Detect which cell encompasses the target text, then output its [x, y] center coordinate. 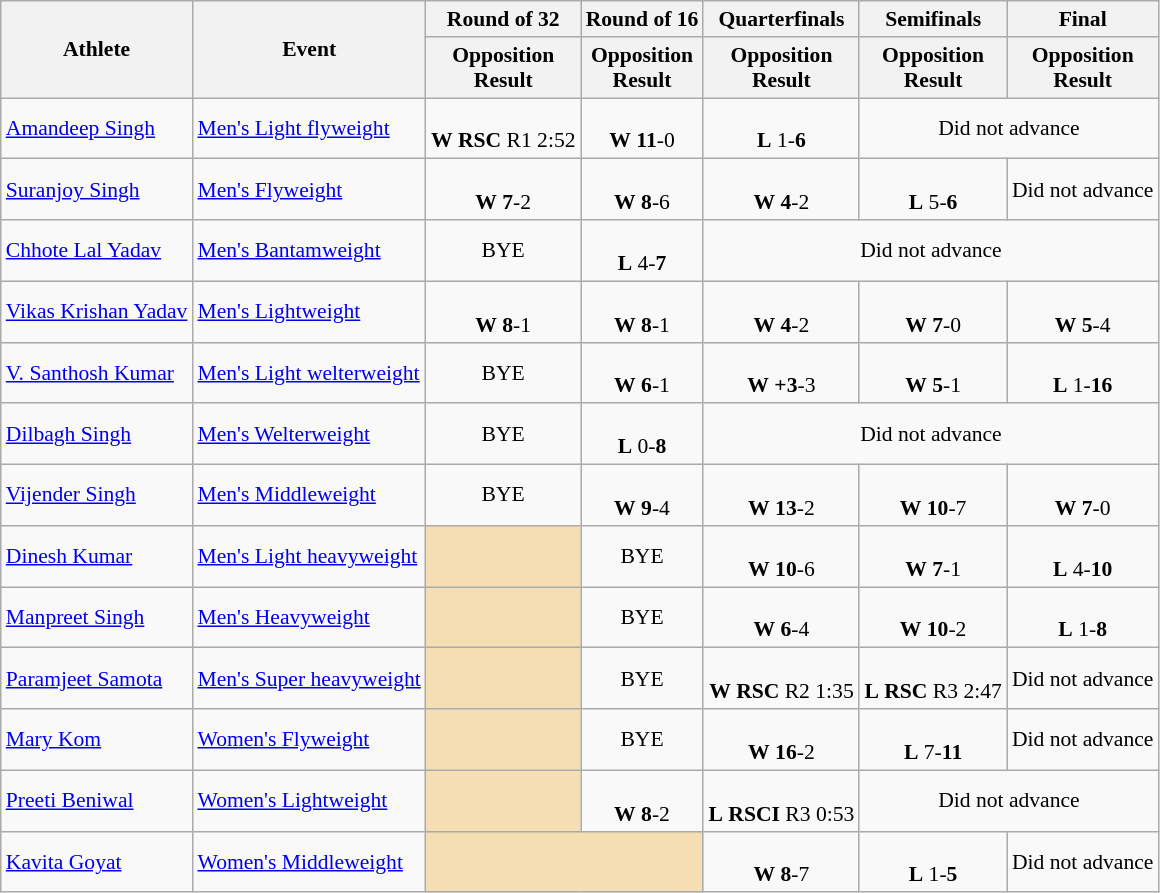
Vikas Krishan Yadav [97, 312]
L 4-10 [1083, 556]
Men's Light heavyweight [308, 556]
Dilbagh Singh [97, 434]
Paramjeet Samota [97, 678]
Men's Light welterweight [308, 372]
L 1-8 [1083, 618]
Final [1083, 19]
W 13-2 [781, 496]
Men's Super heavyweight [308, 678]
Men's Light flyweight [308, 128]
Women's Middleweight [308, 862]
L 1-6 [781, 128]
W 7-1 [933, 556]
W 6-1 [642, 372]
W 16-2 [781, 740]
L 7-11 [933, 740]
L 0-8 [642, 434]
L 5-6 [933, 190]
Men's Lightweight [308, 312]
Quarterfinals [781, 19]
W 10-7 [933, 496]
Men's Middleweight [308, 496]
Suranjoy Singh [97, 190]
Round of 16 [642, 19]
W RSC R1 2:52 [504, 128]
Manpreet Singh [97, 618]
W 10-6 [781, 556]
L RSCI R3 0:53 [781, 800]
Round of 32 [504, 19]
W 8-7 [781, 862]
Women's Lightweight [308, 800]
Dinesh Kumar [97, 556]
Athlete [97, 50]
Men's Bantamweight [308, 250]
Men's Flyweight [308, 190]
Vijender Singh [97, 496]
V. Santhosh Kumar [97, 372]
W 7-2 [504, 190]
L 4-7 [642, 250]
W 6-4 [781, 618]
L 1-16 [1083, 372]
L RSC R3 2:47 [933, 678]
Men's Heavyweight [308, 618]
W +3-3 [781, 372]
Event [308, 50]
Preeti Beniwal [97, 800]
W RSC R2 1:35 [781, 678]
W 11-0 [642, 128]
W 5-4 [1083, 312]
Chhote Lal Yadav [97, 250]
Kavita Goyat [97, 862]
W 8-6 [642, 190]
Semifinals [933, 19]
W 10-2 [933, 618]
W 8-2 [642, 800]
W 9-4 [642, 496]
Mary Kom [97, 740]
L 1-5 [933, 862]
W 5-1 [933, 372]
Men's Welterweight [308, 434]
Amandeep Singh [97, 128]
Women's Flyweight [308, 740]
